Locate the cell with the specified text and output its (x, y) center coordinate. 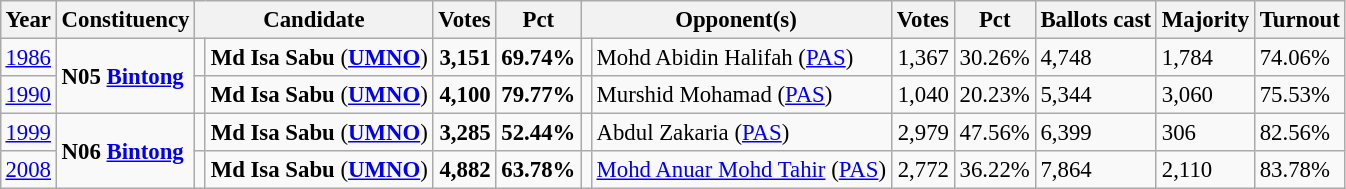
Year (28, 20)
2,110 (1205, 170)
N05 Bintong (125, 76)
2,979 (922, 133)
2008 (28, 170)
2,772 (922, 170)
3,151 (464, 57)
Murshid Mohamad (PAS) (741, 95)
82.56% (1300, 133)
1999 (28, 133)
Mohd Anuar Mohd Tahir (PAS) (741, 170)
36.22% (994, 170)
4,100 (464, 95)
1986 (28, 57)
69.74% (538, 57)
Ballots cast (1096, 20)
6,399 (1096, 133)
83.78% (1300, 170)
74.06% (1300, 57)
52.44% (538, 133)
1,367 (922, 57)
N06 Bintong (125, 152)
47.56% (994, 133)
3,060 (1205, 95)
75.53% (1300, 95)
20.23% (994, 95)
5,344 (1096, 95)
4,748 (1096, 57)
63.78% (538, 170)
7,864 (1096, 170)
30.26% (994, 57)
Turnout (1300, 20)
Opponent(s) (736, 20)
1,784 (1205, 57)
Abdul Zakaria (PAS) (741, 133)
3,285 (464, 133)
1,040 (922, 95)
Mohd Abidin Halifah (PAS) (741, 57)
4,882 (464, 170)
Candidate (314, 20)
1990 (28, 95)
79.77% (538, 95)
Majority (1205, 20)
Constituency (125, 20)
306 (1205, 133)
